Determine the [x, y] coordinate at the center of the cell enclosing the given text.  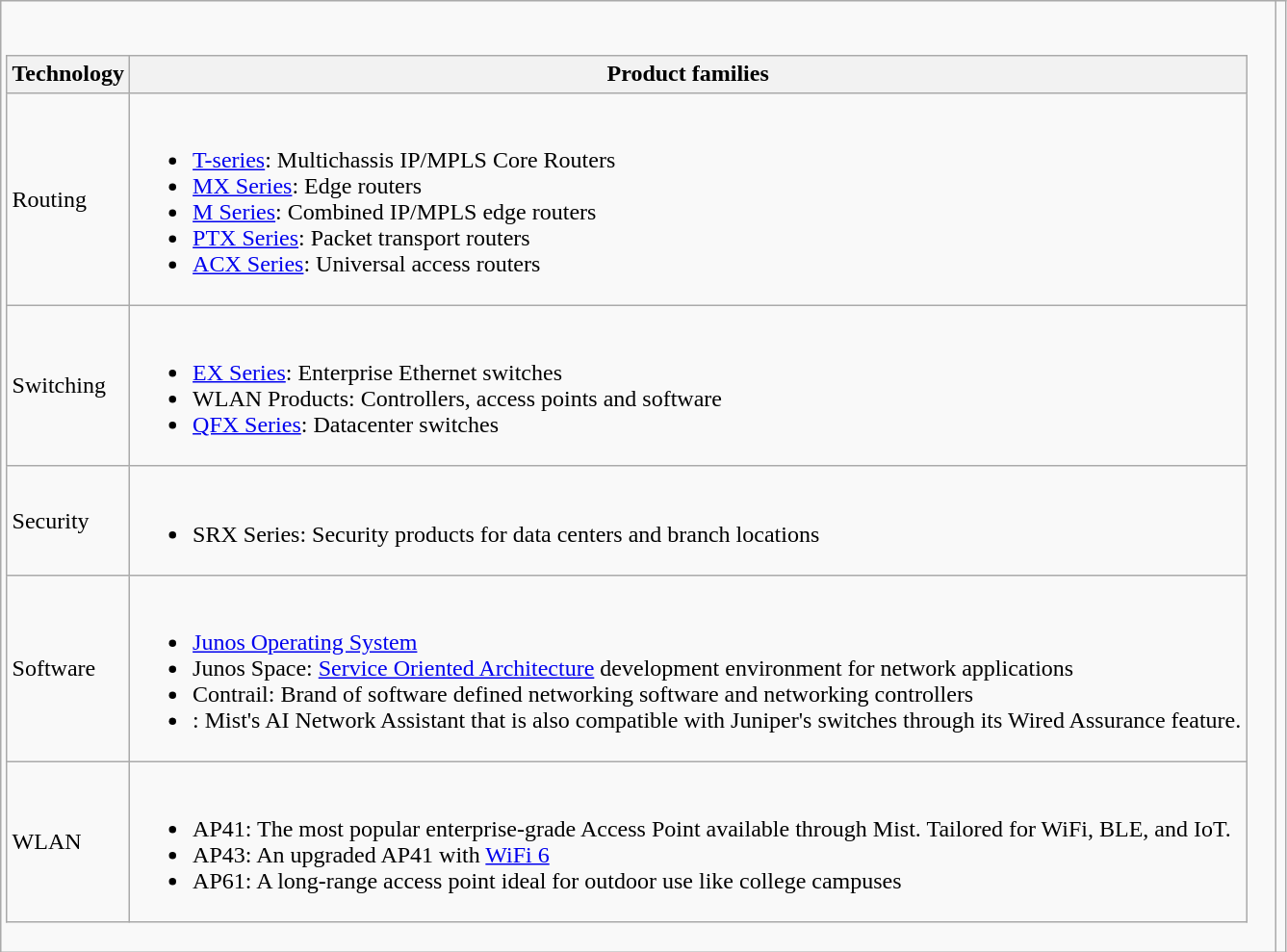
Switching [68, 385]
WLAN [68, 841]
Routing [68, 198]
Product families [688, 74]
Software [68, 668]
Security [68, 520]
EX Series: Enterprise Ethernet switchesWLAN Products: Controllers, access points and softwareQFX Series: Datacenter switches [688, 385]
Technology [68, 74]
SRX Series: Security products for data centers and branch locations [688, 520]
